Detect which cell encompasses the target text, then output its [x, y] center coordinate. 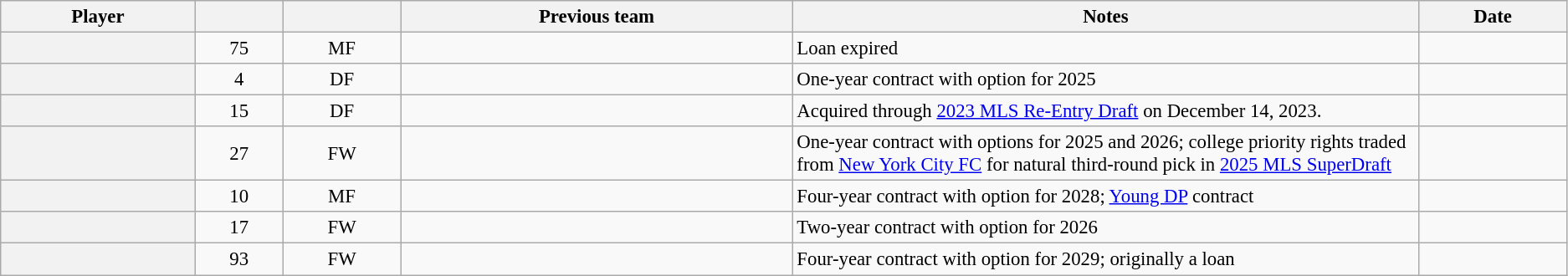
93 [239, 259]
One-year contract with option for 2025 [1106, 79]
Player [98, 17]
17 [239, 228]
75 [239, 49]
15 [239, 111]
Four-year contract with option for 2029; originally a loan [1106, 259]
Acquired through 2023 MLS Re-Entry Draft on December 14, 2023. [1106, 111]
Previous team [597, 17]
27 [239, 154]
Date [1493, 17]
Loan expired [1106, 49]
Four-year contract with option for 2028; Young DP contract [1106, 197]
4 [239, 79]
Two-year contract with option for 2026 [1106, 228]
10 [239, 197]
Notes [1106, 17]
